Scan for the cell matching the given text and deliver its [x, y] coordinate at center. 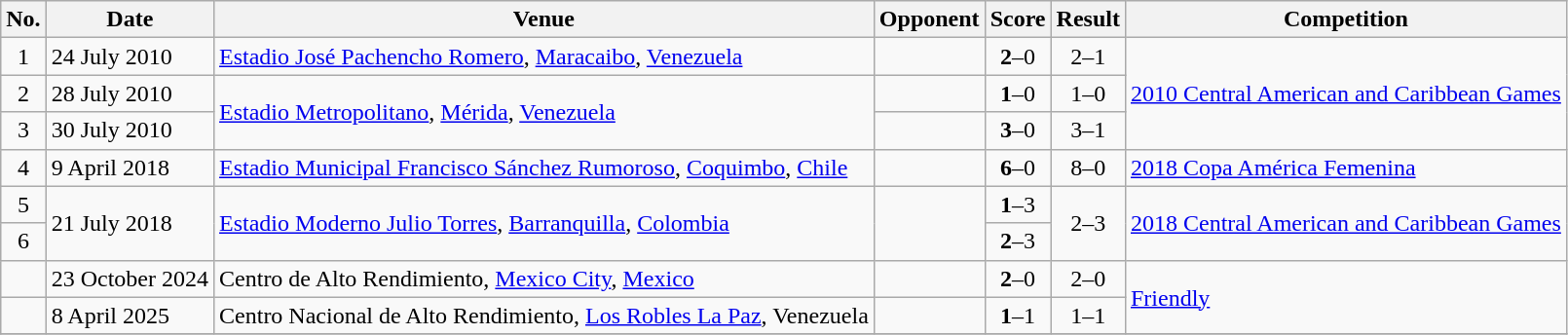
Competition [1346, 19]
3 [23, 130]
28 July 2010 [130, 93]
Estadio José Pachencho Romero, Maracaibo, Venezuela [544, 56]
9 April 2018 [130, 167]
3–1 [1088, 130]
23 October 2024 [130, 279]
2 [23, 93]
21 July 2018 [130, 223]
Score [1018, 19]
Estadio Metropolitano, Mérida, Venezuela [544, 112]
Centro Nacional de Alto Rendimiento, Los Robles La Paz, Venezuela [544, 316]
2010 Central American and Caribbean Games [1346, 93]
Date [130, 19]
1 [23, 56]
3–0 [1018, 130]
30 July 2010 [130, 130]
2018 Central American and Caribbean Games [1346, 223]
6 [23, 242]
6–0 [1018, 167]
4 [23, 167]
Estadio Moderno Julio Torres, Barranquilla, Colombia [544, 223]
8–0 [1088, 167]
8 April 2025 [130, 316]
Venue [544, 19]
Friendly [1346, 297]
2–1 [1088, 56]
5 [23, 205]
1–3 [1018, 205]
Centro de Alto Rendimiento, Mexico City, Mexico [544, 279]
Opponent [929, 19]
No. [23, 19]
Estadio Municipal Francisco Sánchez Rumoroso, Coquimbo, Chile [544, 167]
Result [1088, 19]
24 July 2010 [130, 56]
2018 Copa América Femenina [1346, 167]
